Capture the cell that displays the provided text and extract its [X, Y] central coordinate. 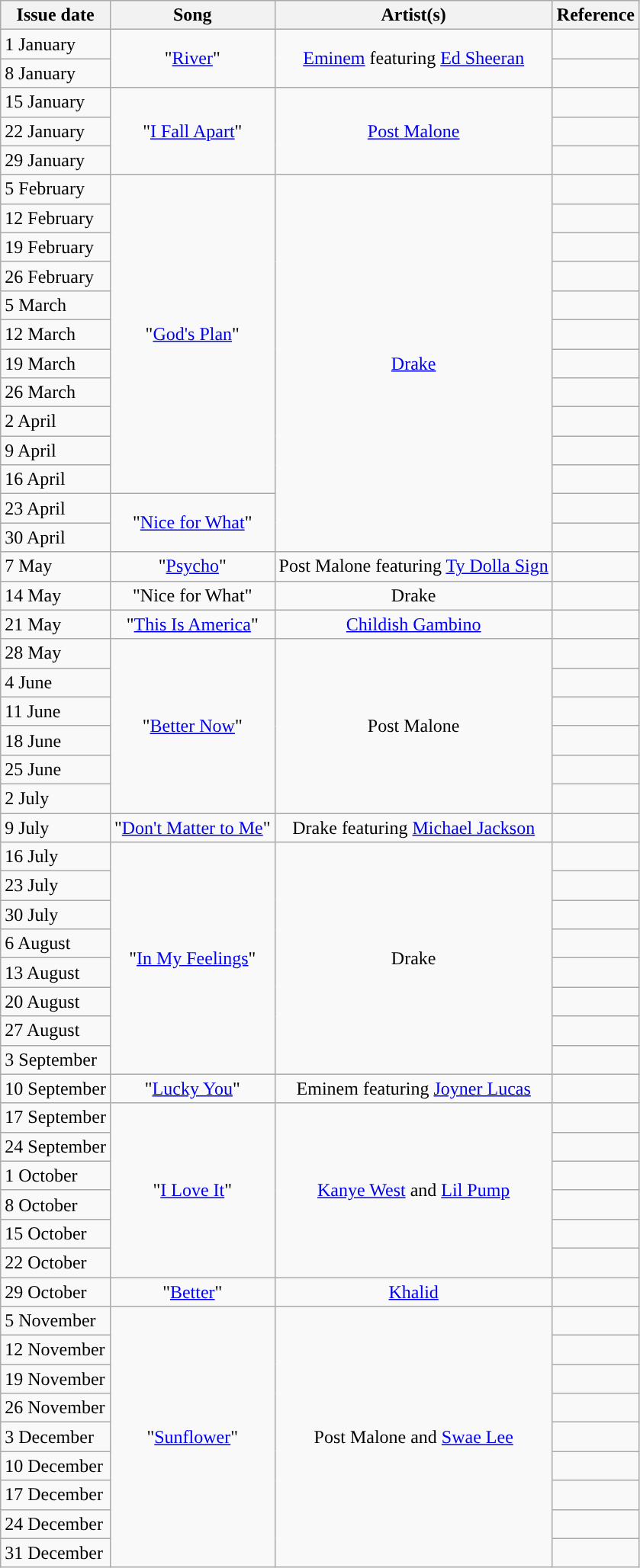
5 February [56, 189]
23 April [56, 508]
4 June [56, 682]
13 August [56, 973]
10 December [56, 1466]
"In My Feelings" [192, 958]
23 July [56, 886]
31 December [56, 1553]
9 July [56, 827]
6 August [56, 944]
19 March [56, 364]
15 October [56, 1233]
Issue date [56, 15]
"Better Now" [192, 726]
10 September [56, 1089]
18 June [56, 740]
1 October [56, 1175]
"Lucky You" [192, 1089]
24 September [56, 1146]
30 July [56, 915]
17 December [56, 1495]
Childish Gambino [413, 624]
28 May [56, 653]
"Sunflower" [192, 1438]
7 May [56, 566]
26 February [56, 276]
Eminem featuring Joyner Lucas [413, 1089]
Kanye West and Lil Pump [413, 1190]
30 April [56, 537]
8 October [56, 1204]
"This Is America" [192, 624]
"Psycho" [192, 566]
Reference [595, 15]
19 February [56, 247]
Song [192, 15]
Artist(s) [413, 15]
22 January [56, 131]
29 January [56, 160]
25 June [56, 769]
"River" [192, 59]
3 September [56, 1060]
Post Malone and Swae Lee [413, 1438]
14 May [56, 595]
26 March [56, 393]
"Better" [192, 1292]
29 October [56, 1292]
15 January [56, 102]
12 November [56, 1350]
Post Malone featuring Ty Dolla Sign [413, 566]
26 November [56, 1408]
1 January [56, 44]
21 May [56, 624]
9 April [56, 451]
2 April [56, 422]
Khalid [413, 1292]
12 March [56, 334]
8 January [56, 73]
"God's Plan" [192, 334]
5 November [56, 1321]
24 December [56, 1524]
19 November [56, 1379]
27 August [56, 1031]
16 July [56, 857]
11 June [56, 711]
12 February [56, 218]
5 March [56, 305]
20 August [56, 1002]
2 July [56, 798]
22 October [56, 1262]
"Don't Matter to Me" [192, 827]
3 December [56, 1437]
"I Love It" [192, 1190]
17 September [56, 1117]
Drake featuring Michael Jackson [413, 827]
"I Fall Apart" [192, 131]
16 April [56, 479]
Eminem featuring Ed Sheeran [413, 59]
